Detect which cell encompasses the target text, then output its [X, Y] center coordinate. 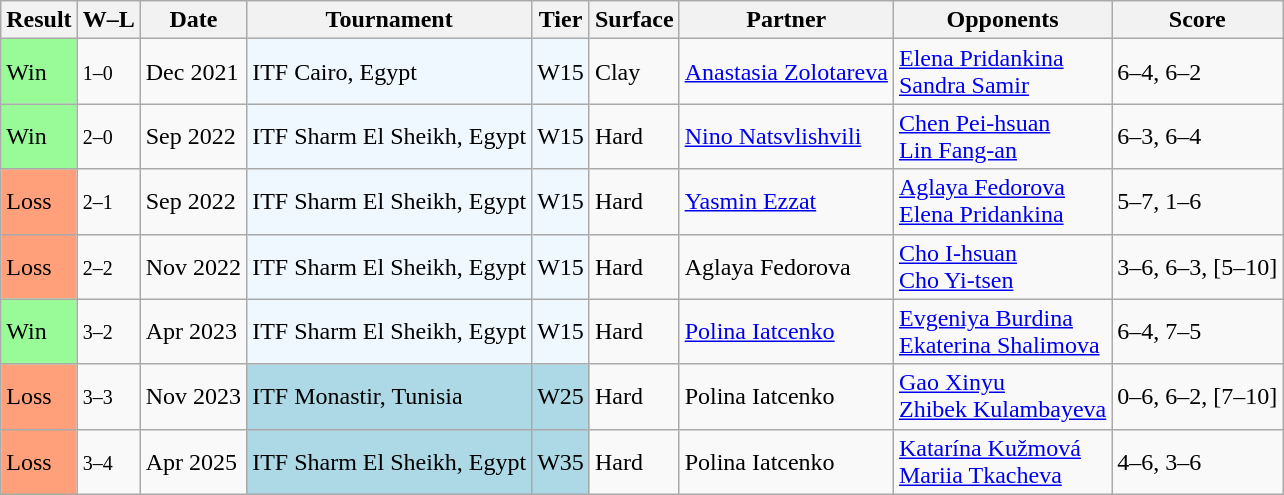
Nov 2023 [193, 396]
Gao Xinyu Zhibek Kulambayeva [1002, 396]
W25 [561, 396]
Opponents [1002, 20]
W35 [561, 462]
Date [193, 20]
1–0 [108, 72]
0–6, 6–2, [7–10] [1198, 396]
4–6, 3–6 [1198, 462]
ITF Monastir, Tunisia [390, 396]
Result [39, 20]
Yasmin Ezzat [786, 202]
ITF Cairo, Egypt [390, 72]
6–4, 7–5 [1198, 332]
Score [1198, 20]
Clay [634, 72]
3–2 [108, 332]
6–3, 6–4 [1198, 136]
Cho I-hsuan Cho Yi-tsen [1002, 266]
Tier [561, 20]
Apr 2025 [193, 462]
Evgeniya Burdina Ekaterina Shalimova [1002, 332]
2–2 [108, 266]
Katarína Kužmová Mariia Tkacheva [1002, 462]
Apr 2023 [193, 332]
3–4 [108, 462]
3–6, 6–3, [5–10] [1198, 266]
Surface [634, 20]
Nov 2022 [193, 266]
Anastasia Zolotareva [786, 72]
Dec 2021 [193, 72]
Elena Pridankina Sandra Samir [1002, 72]
Nino Natsvlishvili [786, 136]
Aglaya Fedorova Elena Pridankina [1002, 202]
2–1 [108, 202]
5–7, 1–6 [1198, 202]
W–L [108, 20]
Partner [786, 20]
Chen Pei-hsuan Lin Fang-an [1002, 136]
Aglaya Fedorova [786, 266]
6–4, 6–2 [1198, 72]
2–0 [108, 136]
Tournament [390, 20]
3–3 [108, 396]
